Find where the given text appears and provide that cell's center as [x, y] coordinate. 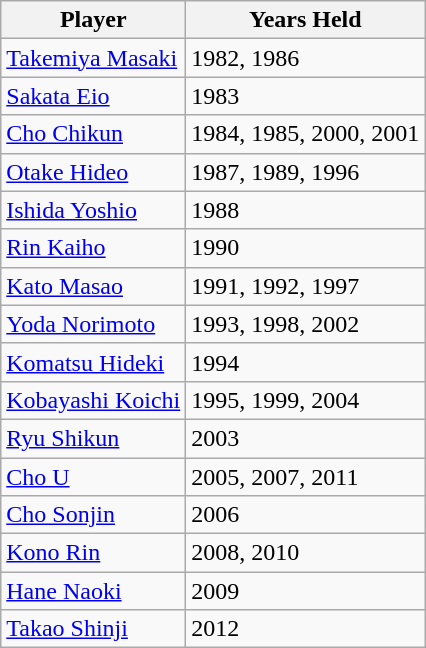
Kono Rin [94, 553]
1991, 1992, 1997 [306, 286]
Cho Sonjin [94, 515]
2008, 2010 [306, 553]
1995, 1999, 2004 [306, 400]
Cho Chikun [94, 134]
1993, 1998, 2002 [306, 324]
1994 [306, 362]
1990 [306, 248]
Komatsu Hideki [94, 362]
1982, 1986 [306, 58]
Takao Shinji [94, 629]
2003 [306, 438]
Player [94, 20]
2012 [306, 629]
Takemiya Masaki [94, 58]
Sakata Eio [94, 96]
2009 [306, 591]
Otake Hideo [94, 172]
Hane Naoki [94, 591]
Kato Masao [94, 286]
Yoda Norimoto [94, 324]
Years Held [306, 20]
1984, 1985, 2000, 2001 [306, 134]
1987, 1989, 1996 [306, 172]
Ishida Yoshio [94, 210]
Kobayashi Koichi [94, 400]
Cho U [94, 477]
2005, 2007, 2011 [306, 477]
1983 [306, 96]
Ryu Shikun [94, 438]
Rin Kaiho [94, 248]
1988 [306, 210]
2006 [306, 515]
